Pinpoint the cell where the given text exists, returning its (x, y) midpoint coordinate. 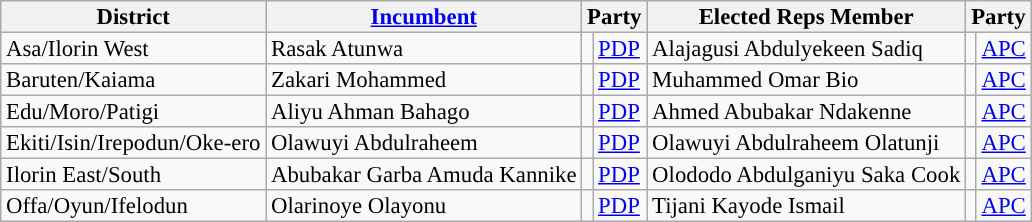
Baruten/Kaiama (134, 80)
Tijani Kayode Ismail (806, 206)
Olododo Abdulganiyu Saka Cook (806, 175)
Olawuyi Abdulraheem (424, 143)
Elected Reps Member (806, 17)
Edu/Moro/Patigi (134, 112)
Aliyu Ahman Bahago (424, 112)
Ilorin East/South (134, 175)
Rasak Atunwa (424, 49)
District (134, 17)
Alajagusi Abdulyekeen Sadiq (806, 49)
Muhammed Omar Bio (806, 80)
Offa/Oyun/Ifelodun (134, 206)
Asa/Ilorin West (134, 49)
Ahmed Abubakar Ndakenne (806, 112)
Olawuyi Abdulraheem Olatunji (806, 143)
Abubakar Garba Amuda Kannike (424, 175)
Olarinoye Olayonu (424, 206)
Incumbent (424, 17)
Zakari Mohammed (424, 80)
Ekiti/Isin/Irepodun/Oke-ero (134, 143)
